Search for the cell housing the specified text and yield its (X, Y) center coordinate. 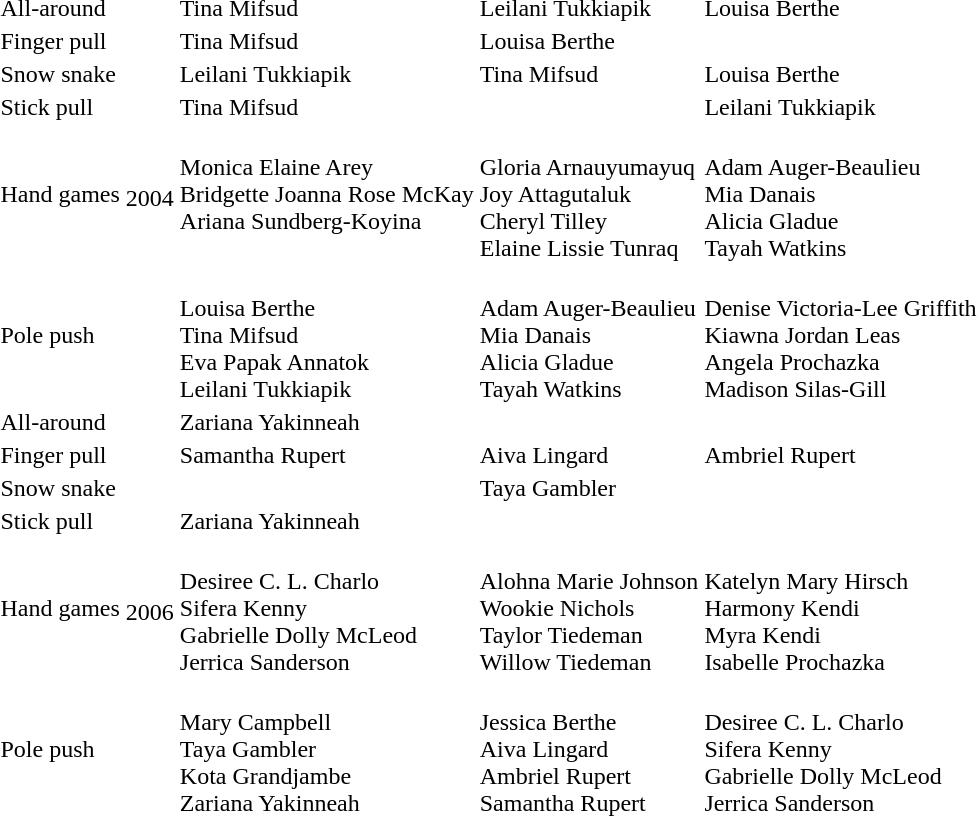
Desiree C. L. CharloSifera KennyGabrielle Dolly McLeodJerrica Sanderson (326, 608)
Monica Elaine AreyBridgette Joanna Rose McKayAriana Sundberg-Koyina (326, 194)
Adam Auger-BeaulieuMia DanaisAlicia GladueTayah Watkins (589, 335)
Gloria ArnauyumayuqJoy AttagutalukCheryl TilleyElaine Lissie Tunraq (589, 194)
Samantha Rupert (326, 455)
Alohna Marie JohnsonWookie NicholsTaylor TiedemanWillow Tiedeman (589, 608)
Louisa BertheTina MifsudEva Papak AnnatokLeilani Tukkiapik (326, 335)
Aiva Lingard (589, 455)
Leilani Tukkiapik (326, 74)
Taya Gambler (589, 488)
Louisa Berthe (589, 41)
